Pinpoint the cell where the given text exists, returning its [x, y] midpoint coordinate. 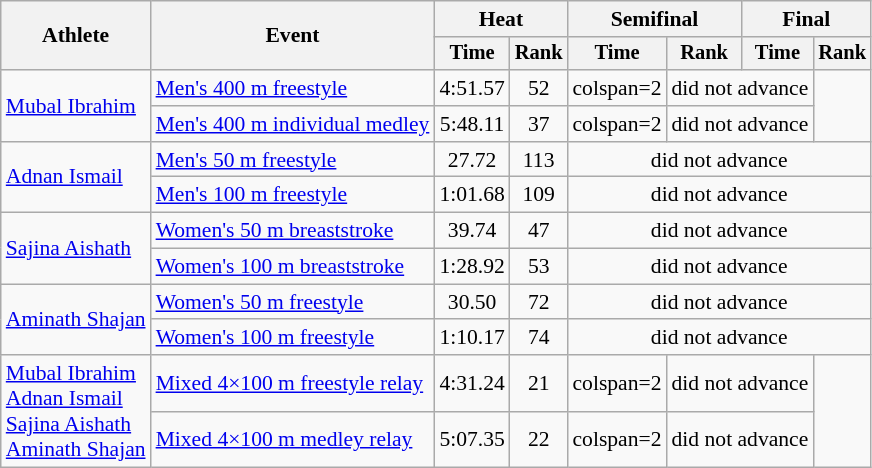
47 [539, 231]
113 [539, 160]
Women's 50 m breaststroke [293, 231]
Women's 100 m freestyle [293, 338]
Aminath Shajan [76, 320]
Women's 100 m breaststroke [293, 267]
30.50 [472, 302]
Semifinal [654, 19]
Men's 100 m freestyle [293, 195]
5:07.35 [472, 440]
Adnan Ismail [76, 178]
21 [539, 383]
27.72 [472, 160]
4:51.57 [472, 88]
72 [539, 302]
109 [539, 195]
5:48.11 [472, 124]
Men's 400 m individual medley [293, 124]
Women's 50 m freestyle [293, 302]
Mubal Ibrahim [76, 106]
Mixed 4×100 m freestyle relay [293, 383]
Heat [500, 19]
52 [539, 88]
22 [539, 440]
74 [539, 338]
53 [539, 267]
Final [806, 19]
4:31.24 [472, 383]
Mubal IbrahimAdnan IsmailSajina AishathAminath Shajan [76, 411]
Men's 50 m freestyle [293, 160]
1:28.92 [472, 267]
1:01.68 [472, 195]
37 [539, 124]
Men's 400 m freestyle [293, 88]
1:10.17 [472, 338]
Event [293, 36]
Sajina Aishath [76, 248]
Mixed 4×100 m medley relay [293, 440]
Athlete [76, 36]
39.74 [472, 231]
